Capture the cell that displays the provided text and extract its [X, Y] central coordinate. 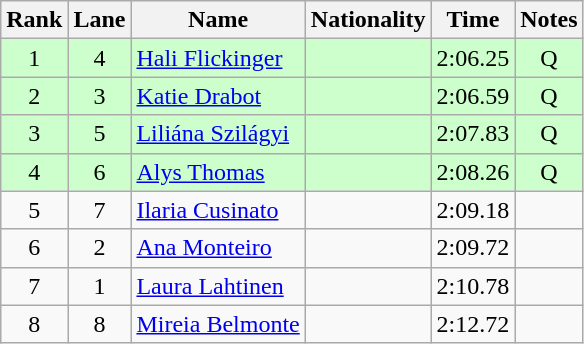
Ana Monteiro [218, 248]
2:07.83 [473, 134]
Laura Lahtinen [218, 286]
2:06.25 [473, 58]
Liliána Szilágyi [218, 134]
2:06.59 [473, 96]
Hali Flickinger [218, 58]
2:12.72 [473, 324]
Alys Thomas [218, 172]
Name [218, 20]
Rank [34, 20]
Nationality [368, 20]
Katie Drabot [218, 96]
2:09.18 [473, 210]
Notes [549, 20]
Ilaria Cusinato [218, 210]
Lane [100, 20]
2:10.78 [473, 286]
2:08.26 [473, 172]
2:09.72 [473, 248]
Mireia Belmonte [218, 324]
Time [473, 20]
